Pinpoint the cell where the given text exists, returning its (X, Y) midpoint coordinate. 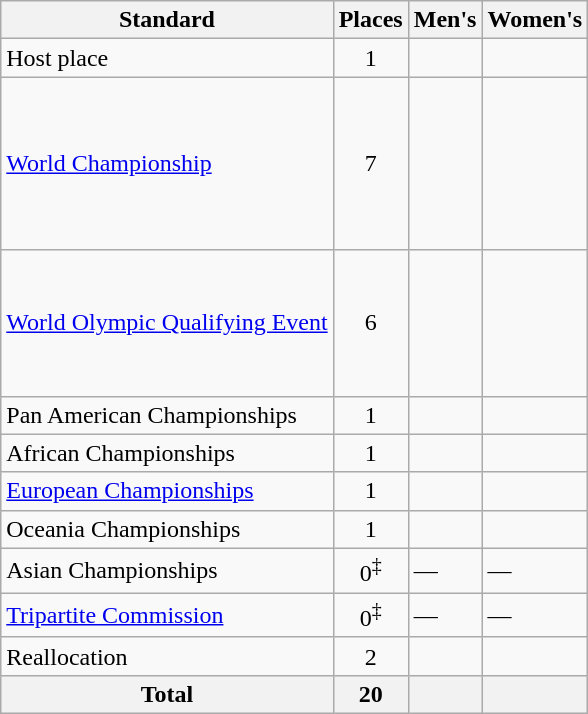
Places (370, 20)
Oceania Championships (167, 529)
7 (370, 164)
2 (370, 656)
African Championships (167, 453)
Host place (167, 58)
Standard (167, 20)
European Championships (167, 491)
World Olympic Qualifying Event (167, 323)
Total (167, 694)
Pan American Championships (167, 415)
Reallocation (167, 656)
Tripartite Commission (167, 616)
20 (370, 694)
6 (370, 323)
Women's (535, 20)
Asian Championships (167, 570)
World Championship (167, 164)
Men's (445, 20)
